Provide the (x, y) coordinate of the cell's center where the given text is located.  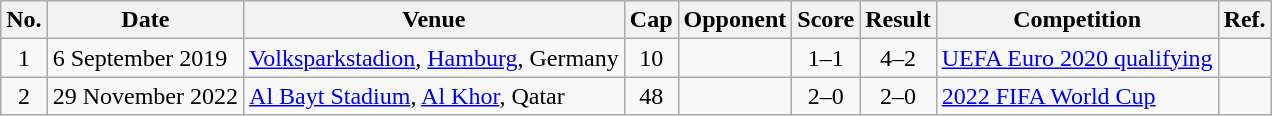
Result (898, 20)
Ref. (1244, 20)
Venue (434, 20)
Al Bayt Stadium, Al Khor, Qatar (434, 96)
Competition (1077, 20)
48 (651, 96)
10 (651, 58)
29 November 2022 (145, 96)
No. (24, 20)
2 (24, 96)
4–2 (898, 58)
Volksparkstadion, Hamburg, Germany (434, 58)
1 (24, 58)
Date (145, 20)
Score (826, 20)
Opponent (735, 20)
UEFA Euro 2020 qualifying (1077, 58)
2022 FIFA World Cup (1077, 96)
Cap (651, 20)
1–1 (826, 58)
6 September 2019 (145, 58)
